Locate the cell with the specified text and output its (x, y) center coordinate. 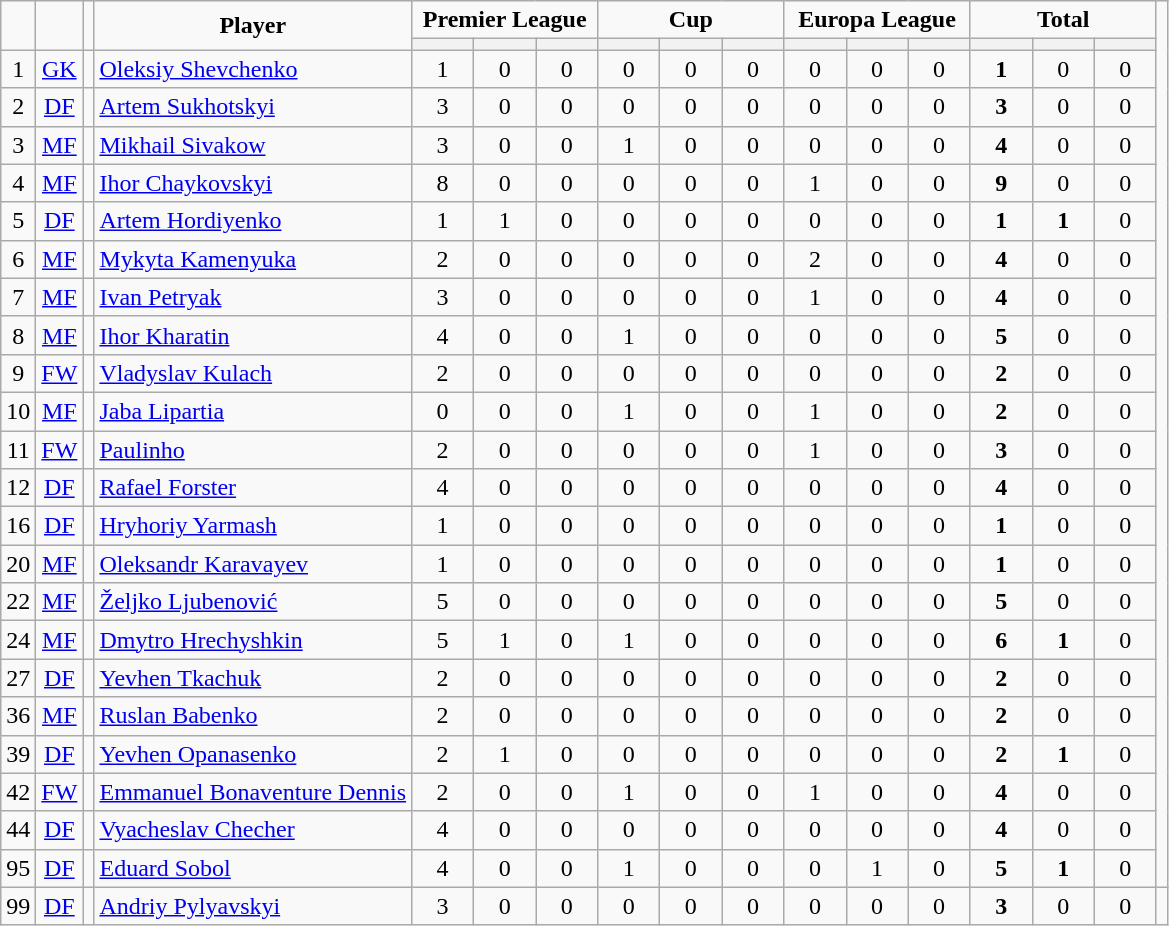
Artem Hordiyenko (253, 221)
Rafael Forster (253, 488)
16 (18, 526)
Artem Sukhotskyi (253, 107)
Premier League (505, 20)
Yevhen Opanasenko (253, 754)
Total (1063, 20)
Player (253, 26)
36 (18, 716)
Ivan Petryak (253, 297)
24 (18, 640)
Yevhen Tkachuk (253, 678)
Vladyslav Kulach (253, 373)
Vyacheslav Checher (253, 830)
Oleksandr Karavayev (253, 564)
Željko Ljubenović (253, 602)
10 (18, 411)
Ruslan Babenko (253, 716)
22 (18, 602)
Paulinho (253, 449)
27 (18, 678)
Mikhail Sivakow (253, 145)
Mykyta Kamenyuka (253, 259)
Andriy Pylyavskyi (253, 906)
7 (18, 297)
Dmytro Hrechyshkin (253, 640)
Ihor Kharatin (253, 335)
Europa League (877, 20)
Emmanuel Bonaventure Dennis (253, 792)
Jaba Lipartia (253, 411)
20 (18, 564)
44 (18, 830)
Ihor Chaykovskyi (253, 183)
99 (18, 906)
11 (18, 449)
12 (18, 488)
42 (18, 792)
GK (60, 69)
95 (18, 868)
Oleksiy Shevchenko (253, 69)
39 (18, 754)
Eduard Sobol (253, 868)
Hryhoriy Yarmash (253, 526)
Cup (691, 20)
